Return the (X, Y) coordinate for the center point of the cell that contains the specified text.  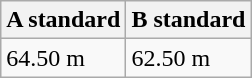
A standard (64, 20)
64.50 m (64, 58)
B standard (188, 20)
62.50 m (188, 58)
